Search for the cell housing the specified text and yield its [X, Y] center coordinate. 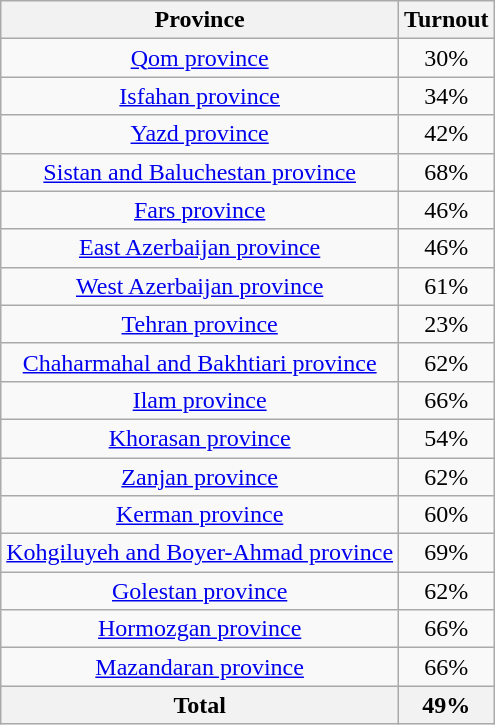
60% [447, 515]
23% [447, 324]
42% [447, 134]
Hormozgan province [200, 629]
68% [447, 172]
Chaharmahal and Bakhtiari province [200, 362]
Fars province [200, 210]
Tehran province [200, 324]
Province [200, 20]
Sistan and Baluchestan province [200, 172]
East Azerbaijan province [200, 248]
61% [447, 286]
Kohgiluyeh and Boyer-Ahmad province [200, 553]
Khorasan province [200, 438]
Turnout [447, 20]
49% [447, 705]
Total [200, 705]
Golestan province [200, 591]
30% [447, 58]
Ilam province [200, 400]
Kerman province [200, 515]
Zanjan province [200, 477]
34% [447, 96]
Isfahan province [200, 96]
54% [447, 438]
Mazandaran province [200, 667]
Yazd province [200, 134]
69% [447, 553]
Qom province [200, 58]
West Azerbaijan province [200, 286]
